Identify which cell holds the provided text, then report its [x, y] central coordinate. 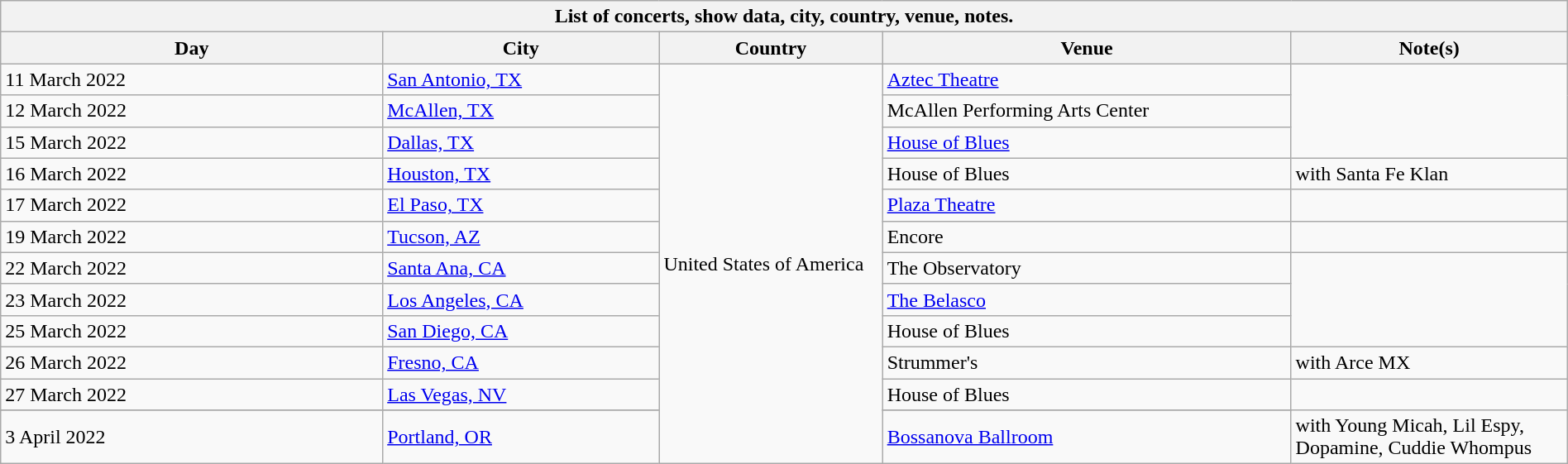
Fresno, CA [521, 362]
Los Angeles, CA [521, 299]
United States of America [771, 264]
17 March 2022 [192, 205]
with Young Micah, Lil Espy, Dopamine, Cuddie Whompus [1429, 437]
The Observatory [1087, 268]
Bossanova Ballroom [1087, 437]
El Paso, TX [521, 205]
Houston, TX [521, 174]
McAllen Performing Arts Center [1087, 111]
McAllen, TX [521, 111]
26 March 2022 [192, 362]
19 March 2022 [192, 237]
San Antonio, TX [521, 79]
List of concerts, show data, city, country, venue, notes. [784, 17]
25 March 2022 [192, 331]
11 March 2022 [192, 79]
Strummer's [1087, 362]
City [521, 48]
23 March 2022 [192, 299]
3 April 2022 [192, 437]
Encore [1087, 237]
15 March 2022 [192, 142]
The Belasco [1087, 299]
with Santa Fe Klan [1429, 174]
22 March 2022 [192, 268]
Portland, OR [521, 437]
Plaza Theatre [1087, 205]
Dallas, TX [521, 142]
Venue [1087, 48]
Santa Ana, CA [521, 268]
Note(s) [1429, 48]
San Diego, CA [521, 331]
Tucson, AZ [521, 237]
Las Vegas, NV [521, 395]
with Arce MX [1429, 362]
Aztec Theatre [1087, 79]
Country [771, 48]
16 March 2022 [192, 174]
27 March 2022 [192, 395]
12 March 2022 [192, 111]
Day [192, 48]
